Capture the cell that displays the provided text and extract its [x, y] central coordinate. 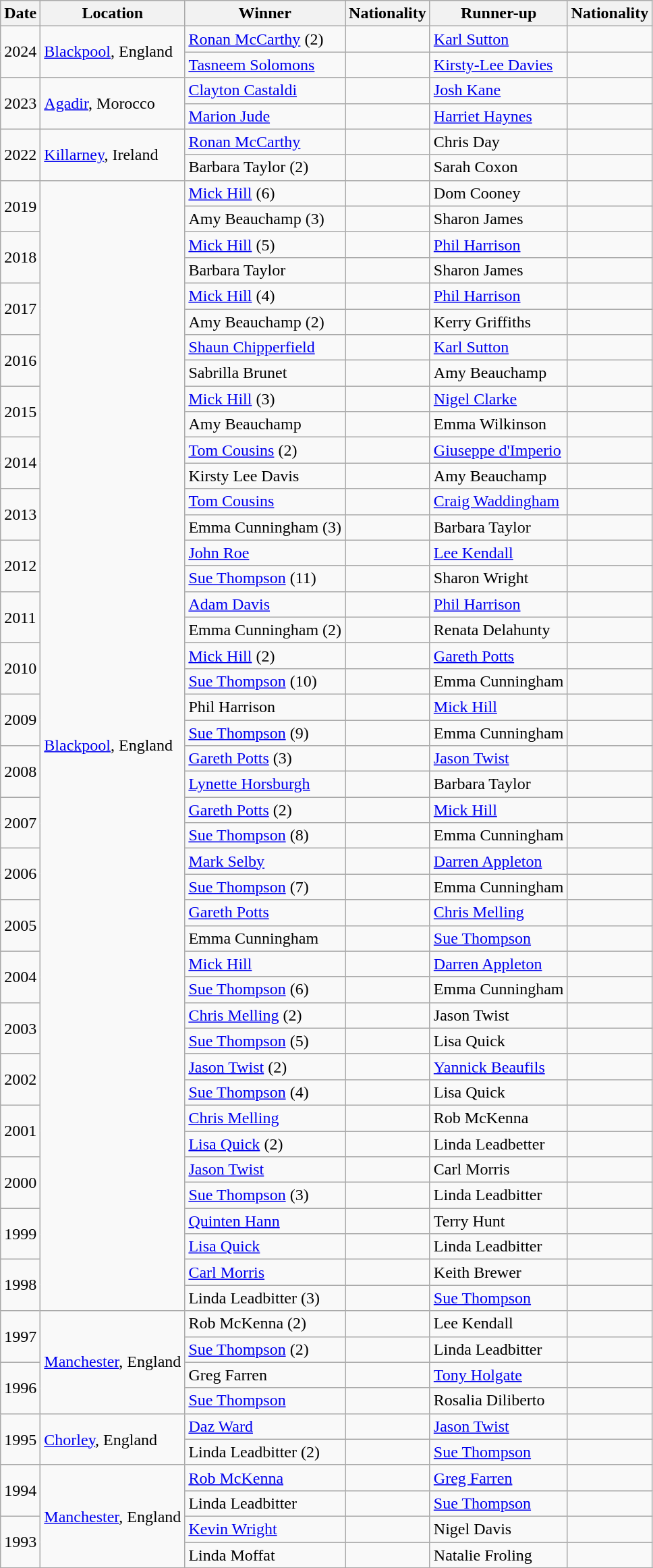
Terry Hunt [499, 1221]
2005 [20, 925]
2010 [20, 668]
Sue Thompson (8) [265, 836]
Kerry Griffiths [499, 322]
Ronan McCarthy [265, 142]
2024 [20, 52]
Clayton Castaldi [265, 90]
Sharon Wright [499, 578]
Agadir, Morocco [113, 103]
1998 [20, 1285]
Marion Jude [265, 116]
Runner-up [499, 13]
2014 [20, 463]
Kirsty-Lee Davies [499, 65]
1999 [20, 1234]
Emma Cunningham (3) [265, 527]
1994 [20, 1490]
Jason Twist (2) [265, 1066]
Mark Selby [265, 861]
Linda Moffat [265, 1555]
Sue Thompson (11) [265, 578]
Shaun Chipperfield [265, 348]
Sue Thompson (6) [265, 990]
2012 [20, 566]
Sabrilla Brunet [265, 373]
Sue Thompson (10) [265, 681]
Rosalia Diliberto [499, 1401]
Linda Leadbetter [499, 1144]
2018 [20, 257]
Chris Day [499, 142]
Mick Hill (6) [265, 193]
Sue Thompson (4) [265, 1092]
2011 [20, 617]
1997 [20, 1336]
2013 [20, 514]
Location [113, 13]
John Roe [265, 553]
Giuseppe d'Imperio [499, 450]
Daz Ward [265, 1426]
Mick Hill (3) [265, 399]
Gareth Potts (3) [265, 759]
2023 [20, 103]
Yannick Beaufils [499, 1066]
Killarney, Ireland [113, 155]
Keith Brewer [499, 1272]
Winner [265, 13]
2006 [20, 874]
Chorley, England [113, 1439]
Kirsty Lee Davis [265, 476]
2015 [20, 412]
Emma Wilkinson [499, 425]
Tasneem Solomons [265, 65]
Gareth Potts (2) [265, 810]
Natalie Froling [499, 1555]
Sarah Coxon [499, 167]
2008 [20, 772]
Kevin Wright [265, 1529]
Nigel Clarke [499, 399]
Tony Holgate [499, 1375]
Harriet Haynes [499, 116]
Barbara Taylor (2) [265, 167]
Sue Thompson (2) [265, 1349]
2000 [20, 1183]
Amy Beauchamp (2) [265, 322]
2019 [20, 206]
Emma Cunningham (2) [265, 630]
Sue Thompson (3) [265, 1195]
2002 [20, 1079]
2007 [20, 823]
Nigel Davis [499, 1529]
2022 [20, 155]
2001 [20, 1131]
Lynette Horsburgh [265, 784]
Mick Hill (2) [265, 655]
Mick Hill (5) [265, 244]
Adam Davis [265, 604]
Josh Kane [499, 90]
2017 [20, 308]
1995 [20, 1439]
1996 [20, 1388]
Sue Thompson (5) [265, 1041]
Rob McKenna (2) [265, 1324]
Mick Hill (4) [265, 296]
Dom Cooney [499, 193]
Renata Delahunty [499, 630]
Date [20, 13]
Tom Cousins [265, 502]
Quinten Hann [265, 1221]
Linda Leadbitter (2) [265, 1452]
2016 [20, 360]
2004 [20, 977]
Lisa Quick (2) [265, 1144]
Craig Waddingham [499, 502]
1993 [20, 1542]
Tom Cousins (2) [265, 450]
Ronan McCarthy (2) [265, 39]
Amy Beauchamp (3) [265, 219]
Sue Thompson (7) [265, 887]
Linda Leadbitter (3) [265, 1298]
Chris Melling (2) [265, 1015]
2009 [20, 720]
2003 [20, 1028]
Sue Thompson (9) [265, 732]
